Pinpoint the cell where the given text exists, returning its (x, y) midpoint coordinate. 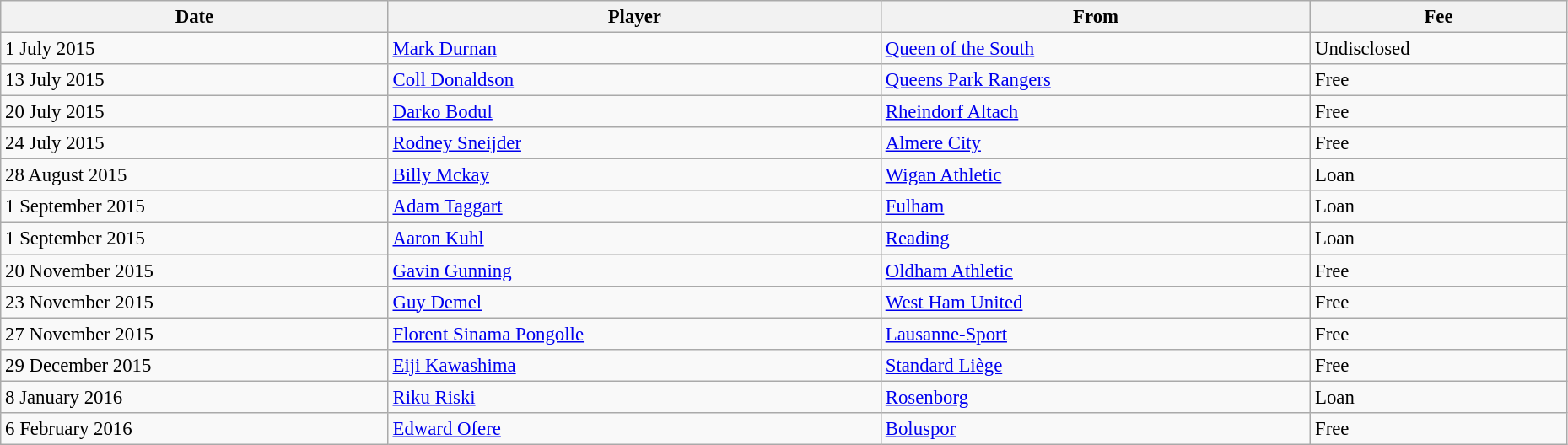
Guy Demel (634, 302)
13 July 2015 (194, 80)
Riku Riski (634, 397)
Rheindorf Altach (1095, 112)
20 July 2015 (194, 112)
From (1095, 17)
Standard Liège (1095, 365)
Date (194, 17)
Fulham (1095, 206)
6 February 2016 (194, 429)
Wigan Athletic (1095, 175)
Queen of the South (1095, 49)
Fee (1439, 17)
Rosenborg (1095, 397)
Adam Taggart (634, 206)
Eiji Kawashima (634, 365)
Edward Ofere (634, 429)
20 November 2015 (194, 271)
Oldham Athletic (1095, 271)
24 July 2015 (194, 143)
1 July 2015 (194, 49)
Queens Park Rangers (1095, 80)
Aaron Kuhl (634, 239)
28 August 2015 (194, 175)
29 December 2015 (194, 365)
Gavin Gunning (634, 271)
Reading (1095, 239)
Boluspor (1095, 429)
Lausanne-Sport (1095, 334)
Mark Durnan (634, 49)
Undisclosed (1439, 49)
Florent Sinama Pongolle (634, 334)
27 November 2015 (194, 334)
Almere City (1095, 143)
Rodney Sneijder (634, 143)
23 November 2015 (194, 302)
Player (634, 17)
Coll Donaldson (634, 80)
West Ham United (1095, 302)
8 January 2016 (194, 397)
Darko Bodul (634, 112)
Billy Mckay (634, 175)
